Capture the cell that displays the provided text and extract its (X, Y) central coordinate. 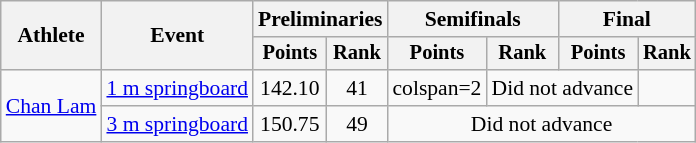
3 m springboard (177, 124)
142.10 (290, 88)
Event (177, 36)
Chan Lam (52, 106)
colspan=2 (436, 88)
Semifinals (472, 19)
150.75 (290, 124)
Athlete (52, 36)
41 (358, 88)
49 (358, 124)
1 m springboard (177, 88)
Preliminaries (320, 19)
Final (627, 19)
